Find where the given text appears and provide that cell's center as [X, Y] coordinate. 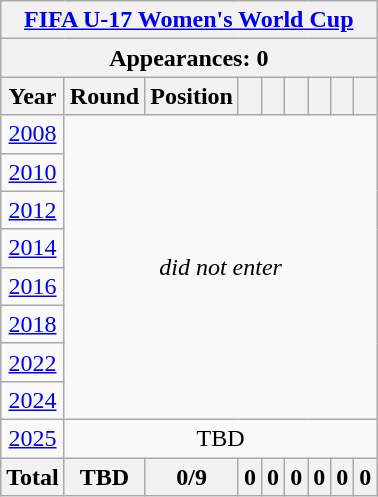
2014 [33, 248]
2018 [33, 324]
Position [192, 96]
2012 [33, 210]
did not enter [220, 267]
2022 [33, 362]
2016 [33, 286]
Total [33, 477]
Year [33, 96]
0/9 [192, 477]
2010 [33, 172]
FIFA U-17 Women's World Cup [189, 20]
2025 [33, 438]
Appearances: 0 [189, 58]
Round [104, 96]
2008 [33, 134]
2024 [33, 400]
